Determine the (x, y) coordinate at the center of the cell enclosing the given text.  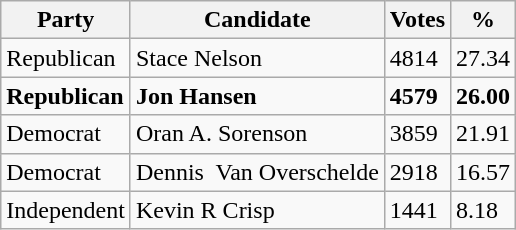
Oran A. Sorenson (257, 134)
Candidate (257, 20)
Party (66, 20)
Jon Hansen (257, 96)
4814 (417, 58)
Independent (66, 210)
21.91 (484, 134)
27.34 (484, 58)
% (484, 20)
Kevin R Crisp (257, 210)
Dennis Van Overschelde (257, 172)
2918 (417, 172)
26.00 (484, 96)
16.57 (484, 172)
4579 (417, 96)
3859 (417, 134)
Stace Nelson (257, 58)
Votes (417, 20)
8.18 (484, 210)
1441 (417, 210)
